Locate the cell with the specified text and output its (X, Y) center coordinate. 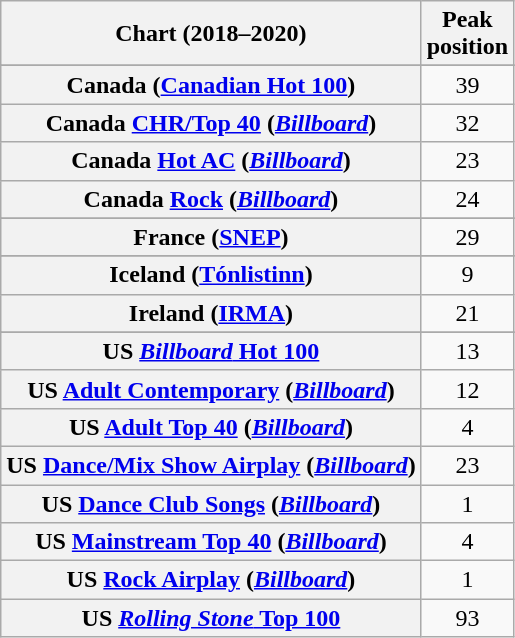
Peakposition (467, 34)
Canada Hot AC (Billboard) (211, 161)
US Dance/Mix Show Airplay (Billboard) (211, 465)
12 (467, 389)
US Adult Top 40 (Billboard) (211, 427)
US Rolling Stone Top 100 (211, 618)
Chart (2018–2020) (211, 34)
32 (467, 123)
US Dance Club Songs (Billboard) (211, 503)
Canada Rock (Billboard) (211, 199)
US Adult Contemporary (Billboard) (211, 389)
29 (467, 237)
9 (467, 275)
Canada (Canadian Hot 100) (211, 85)
US Rock Airplay (Billboard) (211, 580)
Ireland (IRMA) (211, 313)
US Billboard Hot 100 (211, 351)
21 (467, 313)
93 (467, 618)
France (SNEP) (211, 237)
13 (467, 351)
Canada CHR/Top 40 (Billboard) (211, 123)
Iceland (Tónlistinn) (211, 275)
US Mainstream Top 40 (Billboard) (211, 542)
39 (467, 85)
24 (467, 199)
